Find where the given text appears and provide that cell's center as (x, y) coordinate. 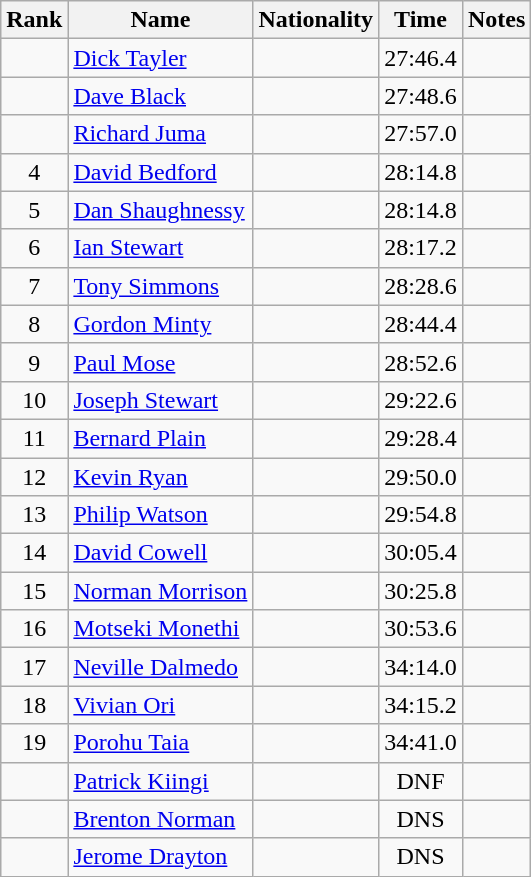
30:25.8 (421, 591)
15 (34, 591)
8 (34, 324)
Time (421, 20)
9 (34, 362)
28:52.6 (421, 362)
Philip Watson (160, 515)
Ian Stewart (160, 248)
Motseki Monethi (160, 629)
27:46.4 (421, 58)
6 (34, 248)
Dan Shaughnessy (160, 210)
David Bedford (160, 172)
30:53.6 (421, 629)
5 (34, 210)
Dave Black (160, 96)
14 (34, 553)
Rank (34, 20)
Dick Tayler (160, 58)
34:14.0 (421, 667)
Joseph Stewart (160, 400)
28:17.2 (421, 248)
Nationality (316, 20)
Jerome Drayton (160, 857)
29:54.8 (421, 515)
Patrick Kiingi (160, 781)
Kevin Ryan (160, 477)
David Cowell (160, 553)
17 (34, 667)
28:44.4 (421, 324)
Name (160, 20)
10 (34, 400)
12 (34, 477)
29:28.4 (421, 438)
29:50.0 (421, 477)
13 (34, 515)
27:48.6 (421, 96)
7 (34, 286)
Bernard Plain (160, 438)
18 (34, 705)
Norman Morrison (160, 591)
16 (34, 629)
34:15.2 (421, 705)
11 (34, 438)
Tony Simmons (160, 286)
28:28.6 (421, 286)
Brenton Norman (160, 819)
Notes (496, 20)
29:22.6 (421, 400)
DNF (421, 781)
30:05.4 (421, 553)
Porohu Taia (160, 743)
34:41.0 (421, 743)
Gordon Minty (160, 324)
Paul Mose (160, 362)
Neville Dalmedo (160, 667)
Richard Juma (160, 134)
27:57.0 (421, 134)
4 (34, 172)
Vivian Ori (160, 705)
19 (34, 743)
